Extract the [X, Y] coordinate from the center of the cell holding the provided text.  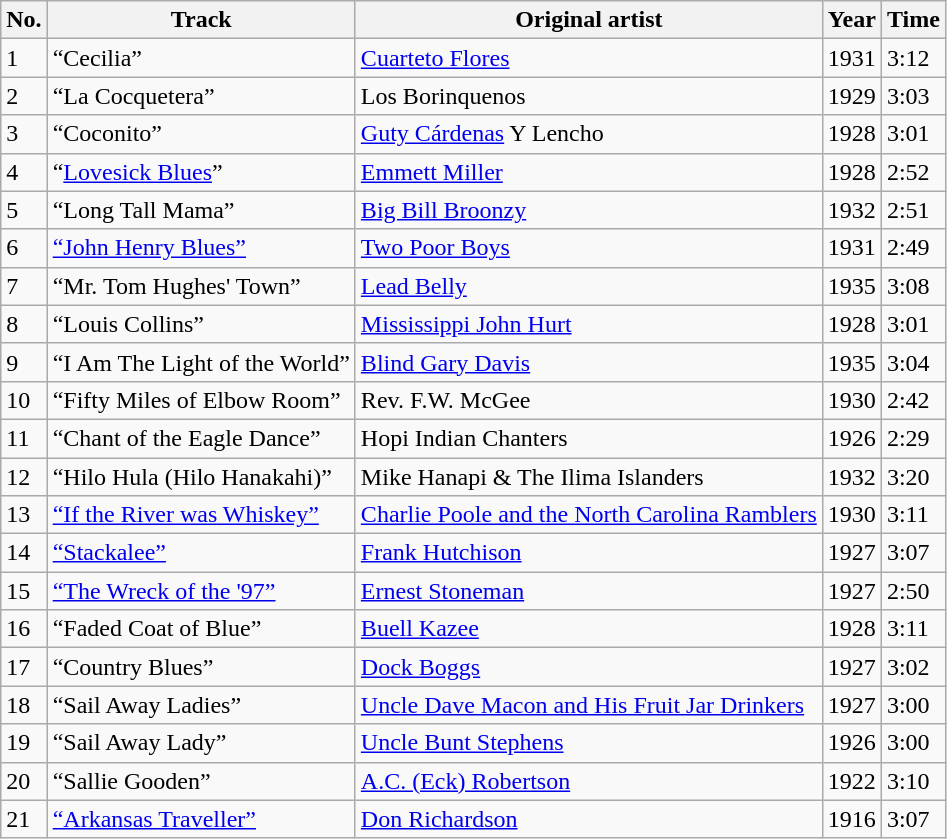
2:52 [913, 172]
Los Borinquenos [588, 96]
“Chant of the Eagle Dance” [201, 438]
1 [24, 58]
Frank Hutchison [588, 553]
19 [24, 743]
“Coconito” [201, 134]
9 [24, 362]
“The Wreck of the '97” [201, 591]
Mike Hanapi & The Ilima Islanders [588, 477]
2:51 [913, 210]
2:29 [913, 438]
Buell Kazee [588, 629]
2 [24, 96]
“Fifty Miles of Elbow Room” [201, 400]
11 [24, 438]
Dock Boggs [588, 667]
3:10 [913, 781]
6 [24, 248]
10 [24, 400]
“Sail Away Ladies” [201, 705]
“Lovesick Blues” [201, 172]
12 [24, 477]
18 [24, 705]
“If the River was Whiskey” [201, 515]
Hopi Indian Chanters [588, 438]
3:08 [913, 286]
Original artist [588, 20]
Cuarteto Flores [588, 58]
Blind Gary Davis [588, 362]
1916 [852, 819]
Year [852, 20]
“Louis Collins” [201, 324]
Emmett Miller [588, 172]
“Cecilia” [201, 58]
3:04 [913, 362]
“John Henry Blues” [201, 248]
Time [913, 20]
5 [24, 210]
“Sail Away Lady” [201, 743]
“Stackalee” [201, 553]
2:50 [913, 591]
Ernest Stoneman [588, 591]
7 [24, 286]
“Faded Coat of Blue” [201, 629]
“Long Tall Mama” [201, 210]
3:20 [913, 477]
Uncle Bunt Stephens [588, 743]
“Country Blues” [201, 667]
3:12 [913, 58]
“I Am The Light of the World” [201, 362]
“Sallie Gooden” [201, 781]
Big Bill Broonzy [588, 210]
“Hilo Hula (Hilo Hanakahi)” [201, 477]
13 [24, 515]
3:02 [913, 667]
15 [24, 591]
Two Poor Boys [588, 248]
“Mr. Tom Hughes' Town” [201, 286]
Mississippi John Hurt [588, 324]
3:03 [913, 96]
2:49 [913, 248]
2:42 [913, 400]
14 [24, 553]
A.C. (Eck) Robertson [588, 781]
Charlie Poole and the North Carolina Ramblers [588, 515]
3 [24, 134]
Track [201, 20]
1929 [852, 96]
20 [24, 781]
“La Cocquetera” [201, 96]
No. [24, 20]
1922 [852, 781]
4 [24, 172]
21 [24, 819]
Uncle Dave Macon and His Fruit Jar Drinkers [588, 705]
Rev. F.W. McGee [588, 400]
Lead Belly [588, 286]
8 [24, 324]
Don Richardson [588, 819]
16 [24, 629]
17 [24, 667]
“Arkansas Traveller” [201, 819]
Guty Cárdenas Y Lencho [588, 134]
